Pinpoint the cell where the given text exists, returning its [X, Y] midpoint coordinate. 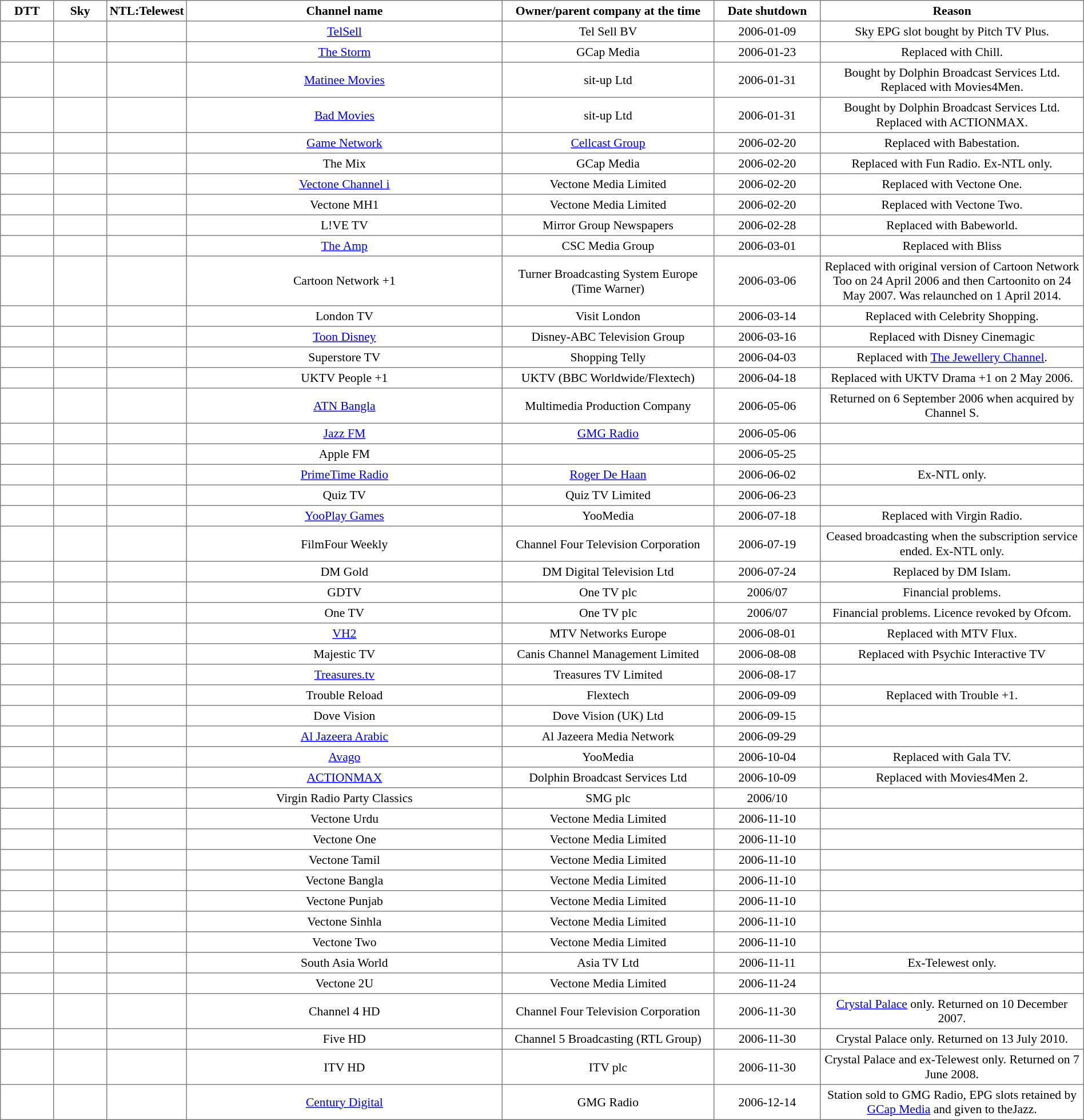
Matinee Movies [344, 80]
2006-04-03 [767, 357]
DM Digital Television Ltd [608, 572]
Five HD [344, 1039]
Replaced with UKTV Drama +1 on 2 May 2006. [952, 378]
SMG plc [608, 798]
2006-01-23 [767, 52]
Crystal Palace only. Returned on 10 December 2007. [952, 1011]
Vectone Bangla [344, 880]
Replaced with original version of Cartoon Network Too on 24 April 2006 and then Cartoonito on 24 May 2007. Was relaunched on 1 April 2014. [952, 281]
2006-04-18 [767, 378]
2006-07-24 [767, 572]
Cellcast Group [608, 143]
2006-05-25 [767, 454]
DTT [27, 11]
2006-12-14 [767, 1102]
2006-08-01 [767, 633]
2006-03-16 [767, 337]
Roger De Haan [608, 475]
2006-10-04 [767, 757]
The Mix [344, 164]
Treasures TV Limited [608, 675]
Crystal Palace and ex-Telewest only. Returned on 7 June 2008. [952, 1067]
Vectone Tamil [344, 860]
2006-08-17 [767, 675]
Turner Broadcasting System Europe (Time Warner) [608, 281]
Replaced with Movies4Men 2. [952, 778]
Bought by Dolphin Broadcast Services Ltd. Replaced with Movies4Men. [952, 80]
Replaced with Babestation. [952, 143]
Vectone Punjab [344, 901]
One TV [344, 613]
Vectone 2U [344, 983]
2006-06-23 [767, 495]
Canis Channel Management Limited [608, 654]
2006-07-18 [767, 516]
ACTIONMAX [344, 778]
The Storm [344, 52]
Bought by Dolphin Broadcast Services Ltd. Replaced with ACTIONMAX. [952, 115]
ATN Bangla [344, 406]
Toon Disney [344, 337]
Replaced with The Jewellery Channel. [952, 357]
Treasures.tv [344, 675]
2006-03-01 [767, 246]
Dove Vision (UK) Ltd [608, 716]
Trouble Reload [344, 695]
Tel Sell BV [608, 31]
YooPlay Games [344, 516]
Date shutdown [767, 11]
Jazz FM [344, 433]
Replaced with Vectone Two. [952, 205]
Replaced with Psychic Interactive TV [952, 654]
Crystal Palace only. Returned on 13 July 2010. [952, 1039]
2006-08-08 [767, 654]
Shopping Telly [608, 357]
Replaced with MTV Flux. [952, 633]
Apple FM [344, 454]
Replaced with Disney Cinemagic [952, 337]
Vectone Channel i [344, 184]
PrimeTime Radio [344, 475]
Vectone One [344, 839]
2006/10 [767, 798]
Sky EPG slot bought by Pitch TV Plus. [952, 31]
London TV [344, 316]
Ceased broadcasting when the subscription service ended. Ex-NTL only. [952, 544]
UKTV (BBC Worldwide/Flextech) [608, 378]
2006-06-02 [767, 475]
Replaced with Vectone One. [952, 184]
ITV HD [344, 1067]
Replaced with Celebrity Shopping. [952, 316]
Station sold to GMG Radio, EPG slots retained by GCap Media and given to theJazz. [952, 1102]
Superstore TV [344, 357]
Reason [952, 11]
VH2 [344, 633]
2006-09-15 [767, 716]
Financial problems. Licence revoked by Ofcom. [952, 613]
FilmFour Weekly [344, 544]
Century Digital [344, 1102]
2006-11-11 [767, 963]
Quiz TV Limited [608, 495]
2006-03-06 [767, 281]
Channel 4 HD [344, 1011]
Dove Vision [344, 716]
Asia TV Ltd [608, 963]
Flextech [608, 695]
Replaced with Chill. [952, 52]
Avago [344, 757]
2006-10-09 [767, 778]
Channel 5 Broadcasting (RTL Group) [608, 1039]
2006-09-29 [767, 736]
The Amp [344, 246]
MTV Networks Europe [608, 633]
Replaced with Bliss [952, 246]
2006-01-09 [767, 31]
2006-11-24 [767, 983]
Majestic TV [344, 654]
Replaced with Babeworld. [952, 225]
Channel name [344, 11]
Al Jazeera Media Network [608, 736]
Replaced with Virgin Radio. [952, 516]
Disney-ABC Television Group [608, 337]
Vectone MH1 [344, 205]
NTL:Telewest [146, 11]
South Asia World [344, 963]
Multimedia Production Company [608, 406]
Mirror Group Newspapers [608, 225]
Vectone Two [344, 942]
2006-07-19 [767, 544]
Returned on 6 September 2006 when acquired by Channel S. [952, 406]
TelSell [344, 31]
2006-03-14 [767, 316]
ITV plc [608, 1067]
CSC Media Group [608, 246]
Vectone Sinhla [344, 922]
Bad Movies [344, 115]
Vectone Urdu [344, 819]
Replaced with Gala TV. [952, 757]
Al Jazeera Arabic [344, 736]
Virgin Radio Party Classics [344, 798]
Replaced with Fun Radio. Ex-NTL only. [952, 164]
Visit London [608, 316]
UKTV People +1 [344, 378]
Cartoon Network +1 [344, 281]
Ex-Telewest only. [952, 963]
Dolphin Broadcast Services Ltd [608, 778]
Replaced with Trouble +1. [952, 695]
Owner/parent company at the time [608, 11]
Quiz TV [344, 495]
L!VE TV [344, 225]
2006-09-09 [767, 695]
Sky [80, 11]
Ex-NTL only. [952, 475]
Game Network [344, 143]
Replaced by DM Islam. [952, 572]
2006-02-28 [767, 225]
Financial problems. [952, 592]
DM Gold [344, 572]
GDTV [344, 592]
